Determine the (x, y) coordinate at the center of the cell enclosing the given text.  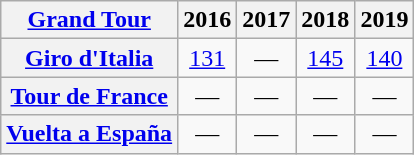
131 (208, 58)
Giro d'Italia (90, 58)
Tour de France (90, 96)
2019 (384, 20)
2018 (326, 20)
140 (384, 58)
2017 (266, 20)
Grand Tour (90, 20)
Vuelta a España (90, 134)
145 (326, 58)
2016 (208, 20)
